Search for the cell housing the specified text and yield its (x, y) center coordinate. 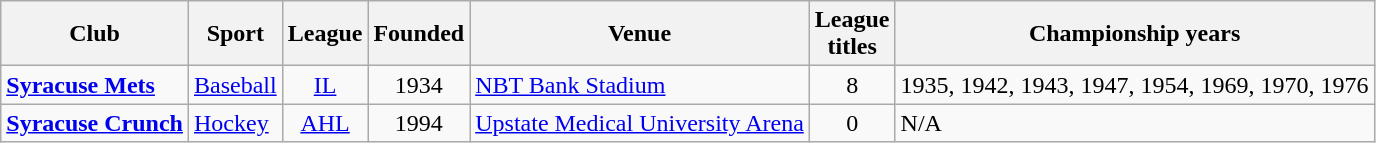
0 (852, 123)
League titles (852, 34)
IL (325, 85)
NBT Bank Stadium (640, 85)
1934 (419, 85)
Upstate Medical University Arena (640, 123)
Founded (419, 34)
Club (95, 34)
Syracuse Crunch (95, 123)
Venue (640, 34)
Hockey (235, 123)
Championship years (1134, 34)
Baseball (235, 85)
Syracuse Mets (95, 85)
N/A (1134, 123)
AHL (325, 123)
1935, 1942, 1943, 1947, 1954, 1969, 1970, 1976 (1134, 85)
8 (852, 85)
Sport (235, 34)
1994 (419, 123)
League (325, 34)
